Detect which cell encompasses the target text, then output its [X, Y] center coordinate. 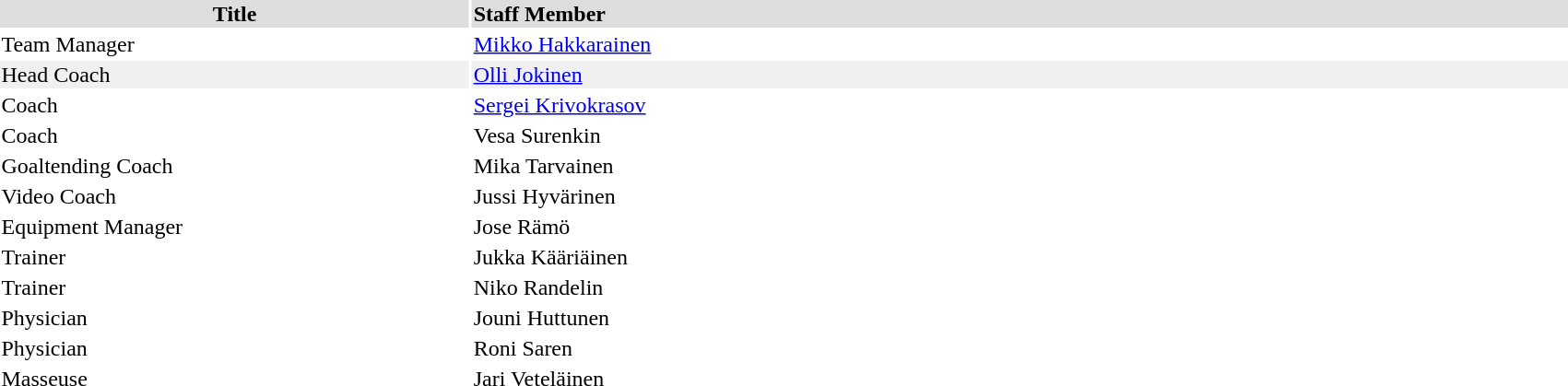
Olli Jokinen [1020, 75]
Jussi Hyvärinen [1020, 196]
Vesa Surenkin [1020, 135]
Team Manager [234, 44]
Staff Member [1020, 14]
Niko Randelin [1020, 287]
Video Coach [234, 196]
Jose Rämö [1020, 227]
Equipment Manager [234, 227]
Head Coach [234, 75]
Goaltending Coach [234, 166]
Mikko Hakkarainen [1020, 44]
Mika Tarvainen [1020, 166]
Jukka Kääriäinen [1020, 257]
Sergei Krivokrasov [1020, 105]
Roni Saren [1020, 348]
Jouni Huttunen [1020, 318]
Title [234, 14]
